Provide the (x, y) coordinate of the cell's center where the given text is located.  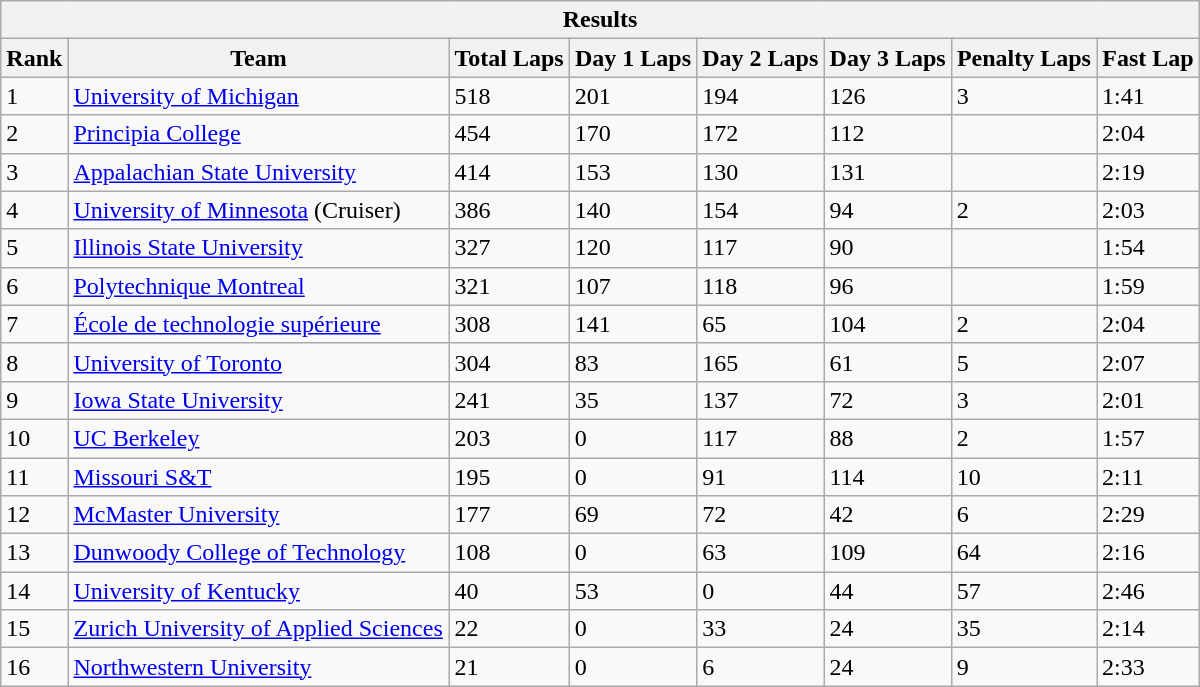
153 (632, 172)
308 (509, 324)
114 (888, 477)
91 (760, 477)
Rank (34, 58)
Day 2 Laps (760, 58)
2:33 (1148, 667)
69 (632, 515)
1:57 (1148, 438)
120 (632, 248)
Missouri S&T (258, 477)
University of Michigan (258, 96)
104 (888, 324)
16 (34, 667)
Iowa State University (258, 400)
140 (632, 210)
14 (34, 591)
154 (760, 210)
63 (760, 553)
8 (34, 362)
University of Toronto (258, 362)
15 (34, 629)
131 (888, 172)
137 (760, 400)
13 (34, 553)
McMaster University (258, 515)
2:07 (1148, 362)
Day 3 Laps (888, 58)
2:19 (1148, 172)
201 (632, 96)
203 (509, 438)
Polytechnique Montreal (258, 286)
Total Laps (509, 58)
130 (760, 172)
61 (888, 362)
141 (632, 324)
165 (760, 362)
1:54 (1148, 248)
Northwestern University (258, 667)
Fast Lap (1148, 58)
1:41 (1148, 96)
Team (258, 58)
65 (760, 324)
Illinois State University (258, 248)
88 (888, 438)
11 (34, 477)
21 (509, 667)
414 (509, 172)
304 (509, 362)
Principia College (258, 134)
241 (509, 400)
195 (509, 477)
4 (34, 210)
112 (888, 134)
2:46 (1148, 591)
Appalachian State University (258, 172)
194 (760, 96)
177 (509, 515)
2:11 (1148, 477)
96 (888, 286)
94 (888, 210)
321 (509, 286)
90 (888, 248)
Dunwoody College of Technology (258, 553)
107 (632, 286)
83 (632, 362)
Penalty Laps (1024, 58)
UC Berkeley (258, 438)
University of Kentucky (258, 591)
327 (509, 248)
57 (1024, 591)
12 (34, 515)
2:03 (1148, 210)
126 (888, 96)
2:01 (1148, 400)
2:29 (1148, 515)
Results (600, 20)
1:59 (1148, 286)
42 (888, 515)
172 (760, 134)
2:14 (1148, 629)
53 (632, 591)
2:16 (1148, 553)
108 (509, 553)
118 (760, 286)
22 (509, 629)
44 (888, 591)
University of Minnesota (Cruiser) (258, 210)
64 (1024, 553)
1 (34, 96)
Day 1 Laps (632, 58)
109 (888, 553)
7 (34, 324)
40 (509, 591)
Zurich University of Applied Sciences (258, 629)
École de technologie supérieure (258, 324)
386 (509, 210)
454 (509, 134)
518 (509, 96)
170 (632, 134)
33 (760, 629)
